Pinpoint the cell where the given text exists, returning its (X, Y) midpoint coordinate. 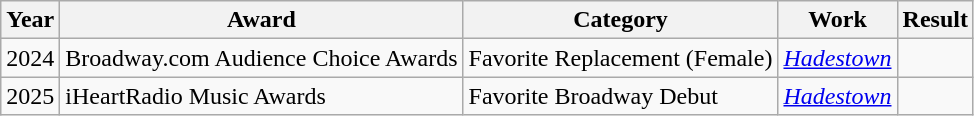
Favorite Replacement (Female) (620, 58)
iHeartRadio Music Awards (262, 96)
2025 (30, 96)
Result (935, 20)
2024 (30, 58)
Work (838, 20)
Category (620, 20)
Broadway.com Audience Choice Awards (262, 58)
Year (30, 20)
Favorite Broadway Debut (620, 96)
Award (262, 20)
